Find where the given text appears and provide that cell's center as [x, y] coordinate. 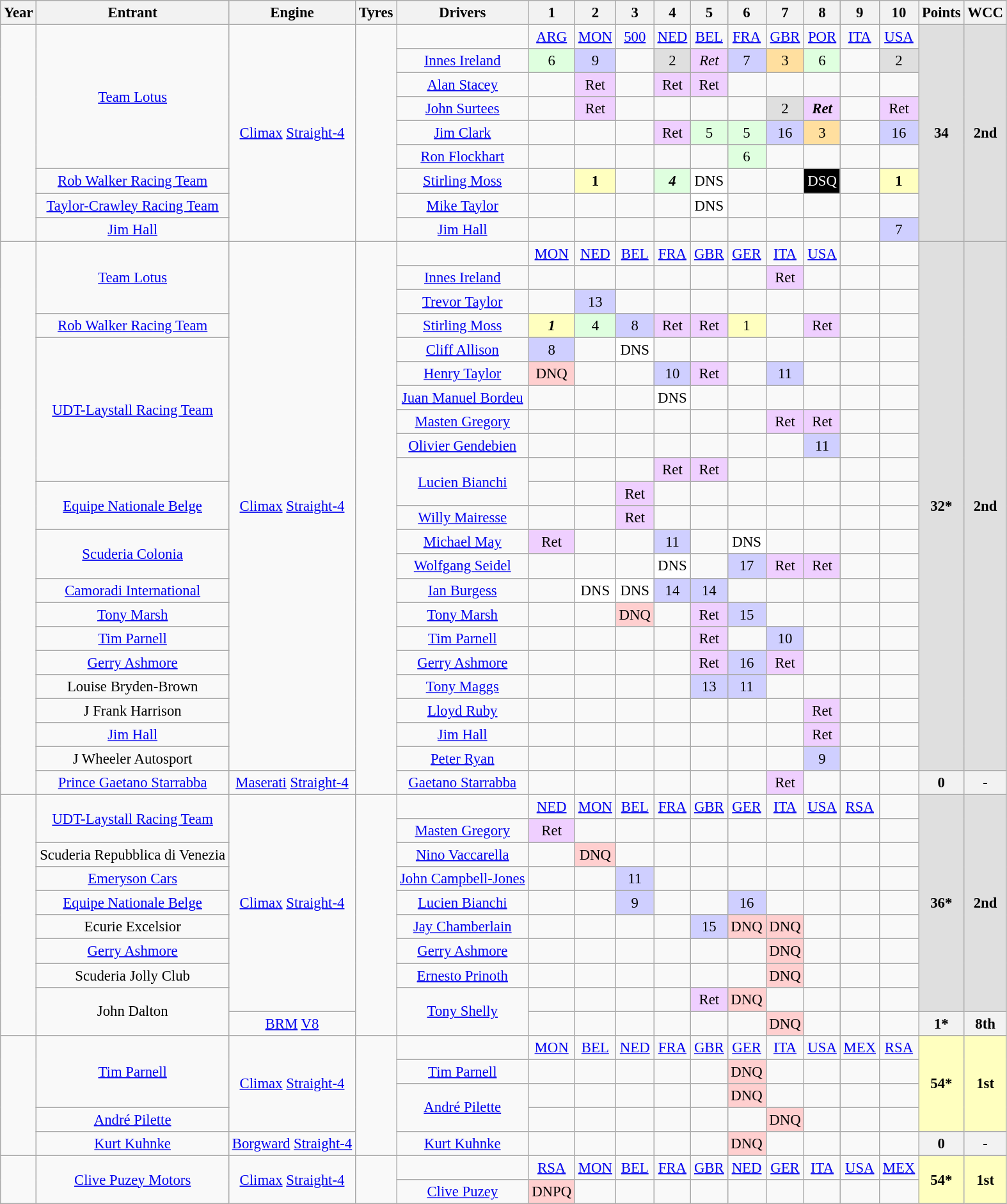
Ernesto Prinoth [463, 975]
Lloyd Ruby [463, 710]
Drivers [463, 13]
Year [19, 13]
Jay Chamberlain [463, 927]
Michael May [463, 542]
Scuderia Colonia [133, 554]
John Surtees [463, 109]
ARG [551, 37]
Tony Maggs [463, 687]
Tony Shelly [463, 1011]
Trevor Taylor [463, 301]
WCC [985, 13]
Clive Puzey Motors [133, 1179]
Peter Ryan [463, 759]
Clive Puzey [463, 1192]
Louise Bryden-Brown [133, 687]
Prince Gaetano Starrabba [133, 783]
John Dalton [133, 1011]
DNPQ [551, 1192]
POR [822, 37]
Cliff Allison [463, 349]
1* [942, 1023]
BRM V8 [292, 1023]
Engine [292, 13]
8th [985, 1023]
Points [942, 13]
Camoradi International [133, 590]
Willy Mairesse [463, 518]
36* [942, 903]
Wolfgang Seidel [463, 566]
Emeryson Cars [133, 879]
Gaetano Starrabba [463, 783]
Ian Burgess [463, 590]
32* [942, 506]
Scuderia Jolly Club [133, 975]
Jim Clark [463, 133]
Ron Flockhart [463, 157]
Olivier Gendebien [463, 446]
Mike Taylor [463, 205]
Taylor-Crawley Racing Team [133, 205]
Entrant [133, 13]
Juan Manuel Bordeu [463, 397]
Henry Taylor [463, 374]
John Campbell-Jones [463, 879]
DSQ [822, 181]
Nino Vaccarella [463, 855]
500 [635, 37]
Maserati Straight-4 [292, 783]
J Wheeler Autosport [133, 759]
Tyres [376, 13]
Scuderia Repubblica di Venezia [133, 855]
17 [747, 566]
Ecurie Excelsior [133, 927]
Alan Stacey [463, 85]
J Frank Harrison [133, 710]
Borgward Straight-4 [292, 1144]
34 [942, 133]
